Return the (X, Y) coordinate for the center point of the cell that contains the specified text.  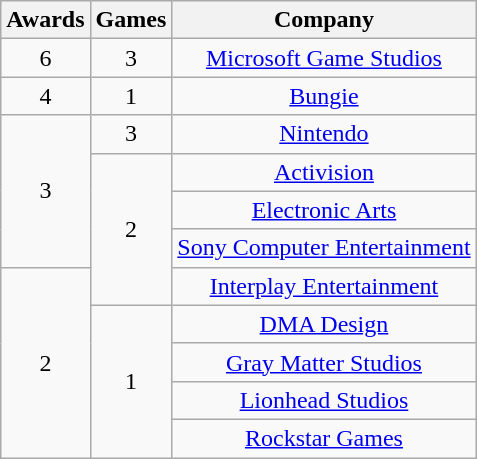
Rockstar Games (324, 438)
Microsoft Game Studios (324, 58)
Gray Matter Studios (324, 362)
Interplay Entertainment (324, 286)
6 (46, 58)
Lionhead Studios (324, 400)
Electronic Arts (324, 210)
Nintendo (324, 134)
Company (324, 20)
4 (46, 96)
Games (131, 20)
DMA Design (324, 324)
Sony Computer Entertainment (324, 248)
Activision (324, 172)
Bungie (324, 96)
Awards (46, 20)
